Capture the cell that displays the provided text and extract its (x, y) central coordinate. 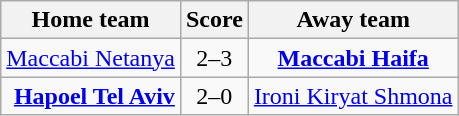
2–3 (214, 58)
Maccabi Haifa (353, 58)
Ironi Kiryat Shmona (353, 96)
Home team (91, 20)
Score (214, 20)
2–0 (214, 96)
Away team (353, 20)
Maccabi Netanya (91, 58)
Hapoel Tel Aviv (91, 96)
